Scan for the cell matching the given text and deliver its [X, Y] coordinate at center. 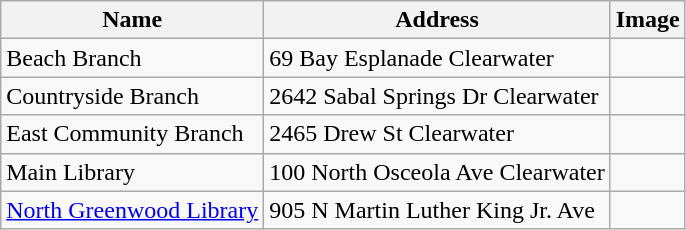
Countryside Branch [132, 96]
Address [437, 20]
905 N Martin Luther King Jr. Ave [437, 210]
Image [648, 20]
69 Bay Esplanade Clearwater [437, 58]
2642 Sabal Springs Dr Clearwater [437, 96]
Name [132, 20]
2465 Drew St Clearwater [437, 134]
Beach Branch [132, 58]
Main Library [132, 172]
North Greenwood Library [132, 210]
East Community Branch [132, 134]
100 North Osceola Ave Clearwater [437, 172]
